Locate the cell with the specified text and output its [x, y] center coordinate. 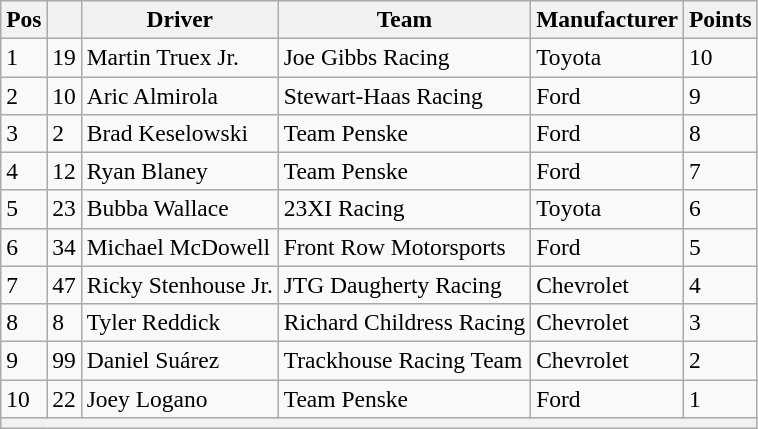
23 [64, 209]
Daniel Suárez [180, 360]
Michael McDowell [180, 247]
JTG Daugherty Racing [404, 285]
Trackhouse Racing Team [404, 360]
Pos [24, 19]
Team [404, 19]
Stewart-Haas Racing [404, 95]
Aric Almirola [180, 95]
Manufacturer [608, 19]
34 [64, 247]
Joey Logano [180, 398]
23XI Racing [404, 209]
Bubba Wallace [180, 209]
22 [64, 398]
Ricky Stenhouse Jr. [180, 285]
Richard Childress Racing [404, 322]
Ryan Blaney [180, 171]
19 [64, 57]
47 [64, 285]
Driver [180, 19]
Tyler Reddick [180, 322]
12 [64, 171]
99 [64, 360]
Points [720, 19]
Front Row Motorsports [404, 247]
Brad Keselowski [180, 133]
Joe Gibbs Racing [404, 57]
Martin Truex Jr. [180, 57]
